Find where the given text appears and provide that cell's center as (x, y) coordinate. 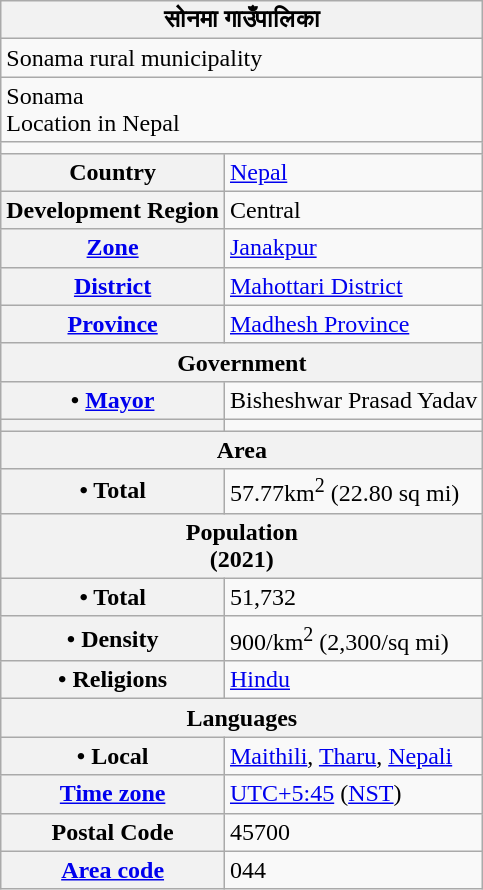
• Religions (113, 680)
044 (353, 870)
SonamaLocation in Nepal (242, 110)
Maithili, Tharu, Nepali (353, 756)
Mahottari District (353, 286)
Languages (242, 718)
Nepal (353, 172)
Sonama rural municipality (242, 58)
Development Region (113, 210)
Janakpur (353, 248)
Madhesh Province (353, 324)
Area (242, 449)
Country (113, 172)
Province (113, 324)
District (113, 286)
Bisheshwar Prasad Yadav (353, 400)
Government (242, 362)
Postal Code (113, 832)
Hindu (353, 680)
Zone (113, 248)
Central (353, 210)
45700 (353, 832)
सोनमा गाउँपालिका (242, 20)
51,732 (353, 597)
• Local (113, 756)
57.77km2 (22.80 sq mi) (353, 492)
UTC+5:45 (NST) (353, 794)
900/km2 (2,300/sq mi) (353, 638)
Time zone (113, 794)
Area code (113, 870)
• Density (113, 638)
Population(2021) (242, 546)
• Mayor (113, 400)
